Scan for the cell matching the given text and deliver its (x, y) coordinate at center. 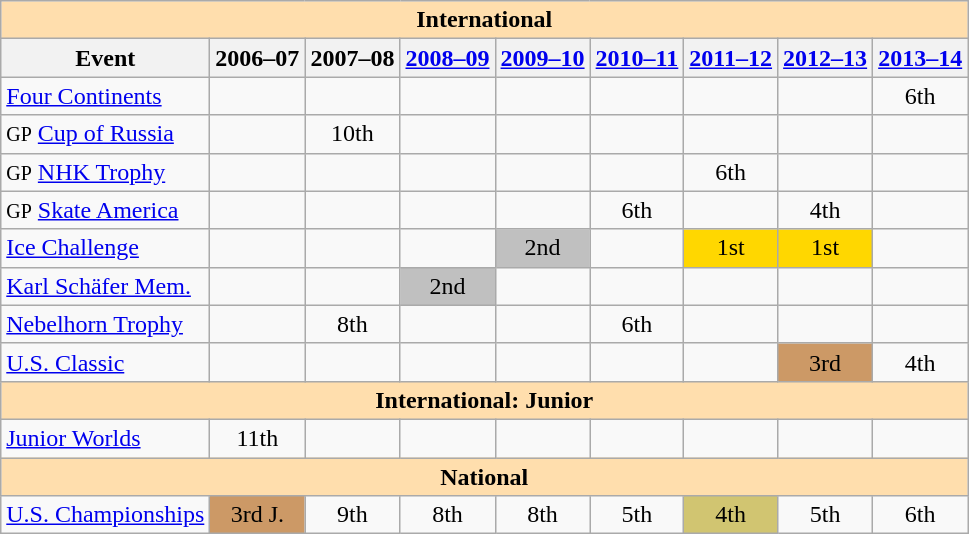
U.S. Classic (106, 362)
GP Skate America (106, 210)
2007–08 (352, 58)
2011–12 (731, 58)
Four Continents (106, 96)
U.S. Championships (106, 515)
2006–07 (258, 58)
11th (258, 438)
GP NHK Trophy (106, 172)
International (484, 20)
2009–10 (542, 58)
2008–09 (448, 58)
2013–14 (920, 58)
Karl Schäfer Mem. (106, 286)
Event (106, 58)
3rd J. (258, 515)
Junior Worlds (106, 438)
9th (352, 515)
2012–13 (826, 58)
3rd (826, 362)
GP Cup of Russia (106, 134)
Ice Challenge (106, 248)
International: Junior (484, 400)
Nebelhorn Trophy (106, 324)
National (484, 477)
2010–11 (637, 58)
10th (352, 134)
